Locate the cell with the specified text and output its (x, y) center coordinate. 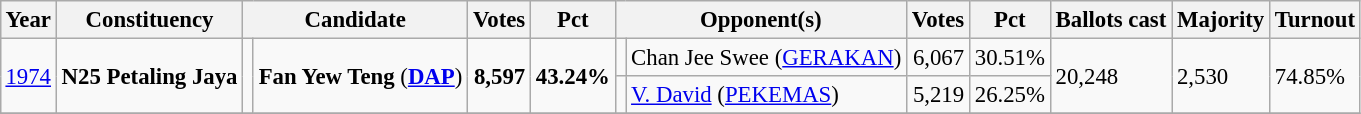
Chan Jee Swee (GERAKAN) (766, 57)
Year (28, 20)
N25 Petaling Jaya (150, 76)
20,248 (1110, 76)
V. David (PEKEMAS) (766, 95)
Turnout (1316, 20)
Majority (1221, 20)
1974 (28, 76)
Candidate (356, 20)
26.25% (1010, 95)
74.85% (1316, 76)
30.51% (1010, 57)
8,597 (500, 76)
Constituency (150, 20)
Fan Yew Teng (DAP) (360, 76)
Opponent(s) (760, 20)
Ballots cast (1110, 20)
43.24% (574, 76)
5,219 (938, 95)
6,067 (938, 57)
2,530 (1221, 76)
